Extract the (X, Y) coordinate from the center of the cell holding the provided text.  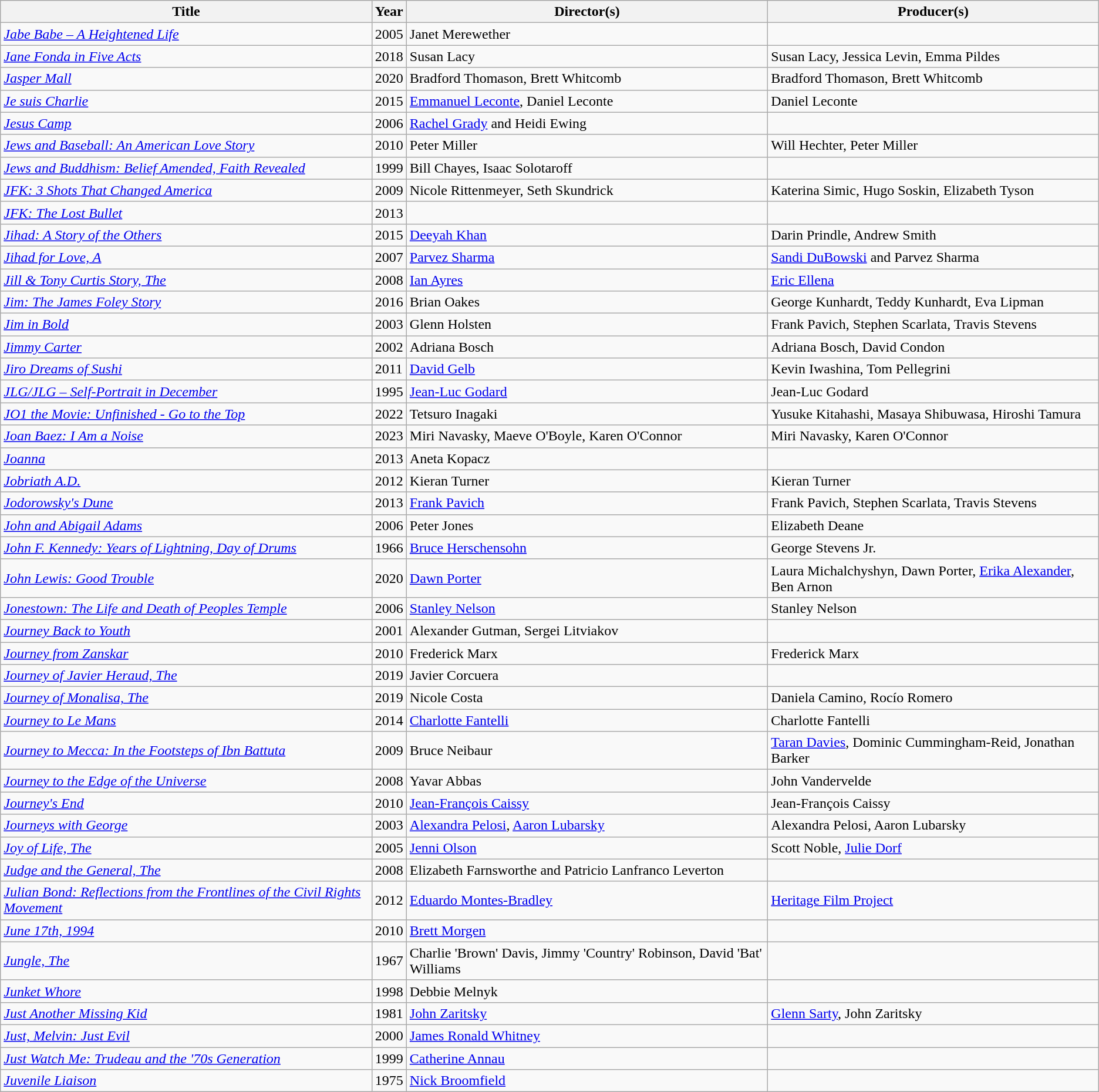
Catherine Annau (587, 1059)
Daniel Leconte (933, 101)
June 17th, 1994 (186, 931)
JFK: The Lost Bullet (186, 213)
Scott Noble, Julie Dorf (933, 848)
Jobriath A.D. (186, 481)
Dawn Porter (587, 578)
Juvenile Liaison (186, 1081)
1995 (389, 392)
JFK: 3 Shots That Changed America (186, 190)
2014 (389, 720)
1975 (389, 1081)
Joy of Life, The (186, 848)
George Kunhardt, Teddy Kunhardt, Eva Lipman (933, 302)
Peter Jones (587, 525)
2011 (389, 369)
Yavar Abbas (587, 781)
Title (186, 12)
Jungle, The (186, 960)
2002 (389, 347)
James Ronald Whitney (587, 1036)
Miri Navasky, Maeve O'Boyle, Karen O'Connor (587, 436)
2000 (389, 1036)
Jodorowsky's Dune (186, 503)
1967 (389, 960)
1966 (389, 548)
Sandi DuBowski and Parvez Sharma (933, 257)
Jim: The James Foley Story (186, 302)
Joanna (186, 459)
Journeys with George (186, 825)
Frank Pavich (587, 503)
Nicole Costa (587, 698)
JLG/JLG – Self-Portrait in December (186, 392)
1998 (389, 991)
Jabe Babe – A Heightened Life (186, 34)
Jim in Bold (186, 325)
George Stevens Jr. (933, 548)
John Zaritsky (587, 1013)
Bruce Herschensohn (587, 548)
Kevin Iwashina, Tom Pellegrini (933, 369)
Glenn Holsten (587, 325)
Eric Ellena (933, 280)
Miri Navasky, Karen O'Connor (933, 436)
Katerina Simic, Hugo Soskin, Elizabeth Tyson (933, 190)
Nicole Rittenmeyer, Seth Skundrick (587, 190)
Jesus Camp (186, 123)
Journey to the Edge of the Universe (186, 781)
Darin Prindle, Andrew Smith (933, 235)
Judge and the General, The (186, 870)
2001 (389, 631)
Brian Oakes (587, 302)
John Lewis: Good Trouble (186, 578)
2016 (389, 302)
Journey Back to Youth (186, 631)
Brett Morgen (587, 931)
Janet Merewether (587, 34)
Glenn Sarty, John Zaritsky (933, 1013)
Daniela Camino, Rocío Romero (933, 698)
Taran Davies, Dominic Cummingham-Reid, Jonathan Barker (933, 750)
Jihad for Love, A (186, 257)
Adriana Bosch (587, 347)
Jenni Olson (587, 848)
Just, Melvin: Just Evil (186, 1036)
Bill Chayes, Isaac Solotaroff (587, 168)
John F. Kennedy: Years of Lightning, Day of Drums (186, 548)
Director(s) (587, 12)
Ian Ayres (587, 280)
JO1 the Movie: Unfinished - Go to the Top (186, 414)
Jihad: A Story of the Others (186, 235)
Jimmy Carter (186, 347)
Journey from Zanskar (186, 653)
Aneta Kopacz (587, 459)
David Gelb (587, 369)
Journey to Le Mans (186, 720)
Heritage Film Project (933, 901)
Laura Michalchyshyn, Dawn Porter, Erika Alexander, Ben Arnon (933, 578)
Bruce Neibaur (587, 750)
Tetsuro Inagaki (587, 414)
Jasper Mall (186, 79)
Joan Baez: I Am a Noise (186, 436)
Journey of Monalisa, The (186, 698)
Jiro Dreams of Sushi (186, 369)
Jane Fonda in Five Acts (186, 56)
Yusuke Kitahashi, Masaya Shibuwasa, Hiroshi Tamura (933, 414)
Eduardo Montes-Bradley (587, 901)
Junket Whore (186, 991)
Elizabeth Farnsworthe and Patricio Lanfranco Leverton (587, 870)
John Vandervelde (933, 781)
Peter Miller (587, 146)
1981 (389, 1013)
Producer(s) (933, 12)
Adriana Bosch, David Condon (933, 347)
Jill & Tony Curtis Story, The (186, 280)
John and Abigail Adams (186, 525)
Year (389, 12)
Journey's End (186, 803)
Jonestown: The Life and Death of Peoples Temple (186, 608)
Will Hechter, Peter Miller (933, 146)
Nick Broomfield (587, 1081)
Debbie Melnyk (587, 991)
Susan Lacy, Jessica Levin, Emma Pildes (933, 56)
Just Another Missing Kid (186, 1013)
Journey of Javier Heraud, The (186, 676)
Parvez Sharma (587, 257)
Emmanuel Leconte, Daniel Leconte (587, 101)
2022 (389, 414)
Julian Bond: Reflections from the Frontlines of the Civil Rights Movement (186, 901)
Javier Corcuera (587, 676)
Rachel Grady and Heidi Ewing (587, 123)
2023 (389, 436)
Je suis Charlie (186, 101)
Alexander Gutman, Sergei Litviakov (587, 631)
2018 (389, 56)
Deeyah Khan (587, 235)
Journey to Mecca: In the Footsteps of Ibn Battuta (186, 750)
Susan Lacy (587, 56)
Jews and Baseball: An American Love Story (186, 146)
2007 (389, 257)
Just Watch Me: Trudeau and the '70s Generation (186, 1059)
Elizabeth Deane (933, 525)
Charlie 'Brown' Davis, Jimmy 'Country' Robinson, David 'Bat' Williams (587, 960)
Jews and Buddhism: Belief Amended, Faith Revealed (186, 168)
